Return the [x, y] coordinate for the center point of the cell that contains the specified text.  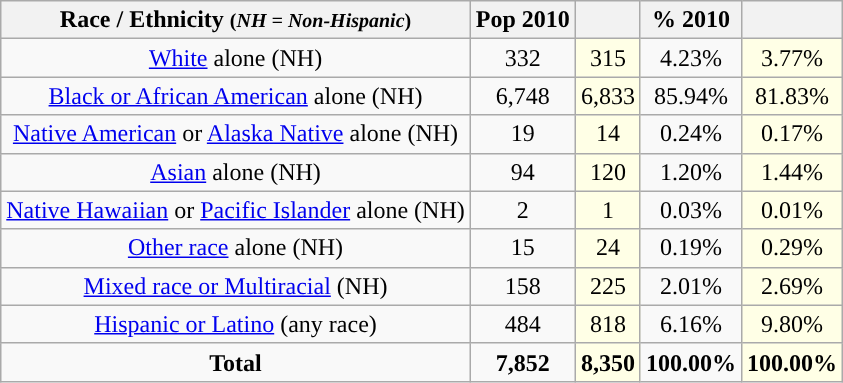
315 [608, 58]
0.03% [690, 210]
Hispanic or Latino (any race) [236, 324]
Native American or Alaska Native alone (NH) [236, 134]
Pop 2010 [522, 20]
0.29% [792, 248]
White alone (NH) [236, 58]
0.01% [792, 210]
Other race alone (NH) [236, 248]
8,350 [608, 362]
2.01% [690, 286]
1.44% [792, 172]
120 [608, 172]
Native Hawaiian or Pacific Islander alone (NH) [236, 210]
4.23% [690, 58]
Asian alone (NH) [236, 172]
14 [608, 134]
2 [522, 210]
85.94% [690, 96]
332 [522, 58]
81.83% [792, 96]
0.19% [690, 248]
9.80% [792, 324]
15 [522, 248]
225 [608, 286]
484 [522, 324]
Mixed race or Multiracial (NH) [236, 286]
6,833 [608, 96]
19 [522, 134]
6.16% [690, 324]
Black or African American alone (NH) [236, 96]
1 [608, 210]
158 [522, 286]
3.77% [792, 58]
% 2010 [690, 20]
0.17% [792, 134]
7,852 [522, 362]
Race / Ethnicity (NH = Non-Hispanic) [236, 20]
24 [608, 248]
818 [608, 324]
2.69% [792, 286]
Total [236, 362]
94 [522, 172]
0.24% [690, 134]
6,748 [522, 96]
1.20% [690, 172]
